Capture the cell that displays the provided text and extract its (x, y) central coordinate. 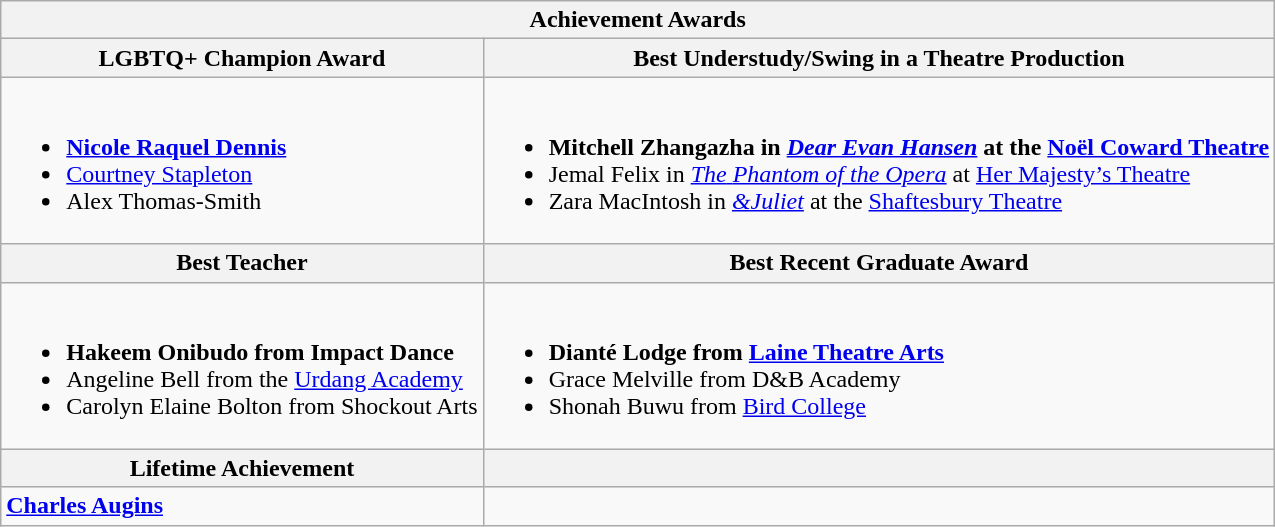
Dianté Lodge from Laine Theatre ArtsGrace Melville from D&B AcademyShonah Buwu from Bird College (879, 366)
Best Teacher (242, 263)
Charles Augins (242, 506)
Lifetime Achievement (242, 468)
Best Recent Graduate Award (879, 263)
LGBTQ+ Champion Award (242, 58)
Nicole Raquel DennisCourtney StapletonAlex Thomas-Smith (242, 160)
Achievement Awards (638, 20)
Hakeem Onibudo from Impact DanceAngeline Bell from the Urdang AcademyCarolyn Elaine Bolton from Shockout Arts (242, 366)
Best Understudy/Swing in a Theatre Production (879, 58)
